From the cell containing the given text, extract its center point as (x, y) coordinate. 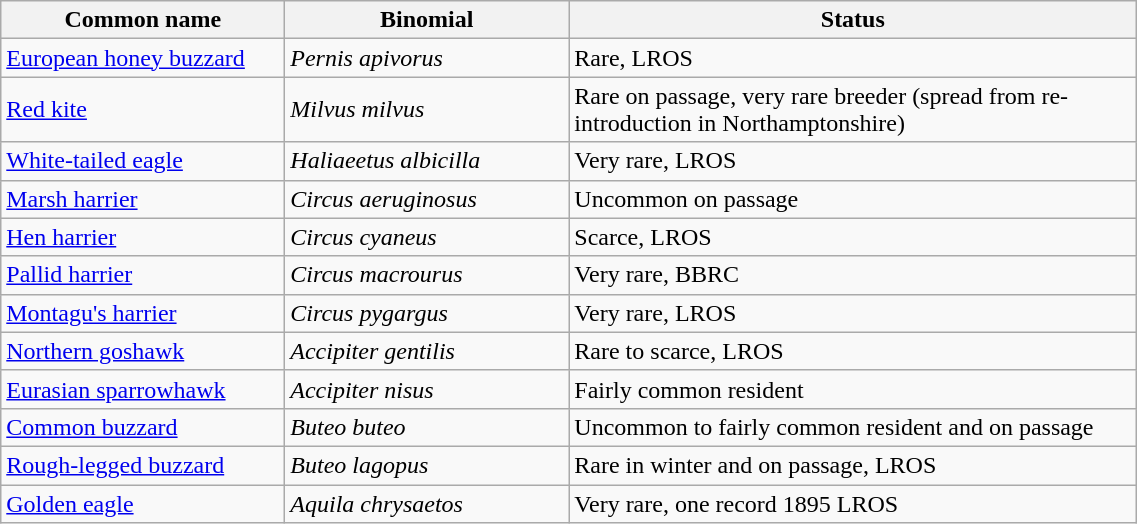
Fairly common resident (853, 389)
Scarce, LROS (853, 237)
Circus macrourus (427, 275)
Rare to scarce, LROS (853, 351)
Circus aeruginosus (427, 199)
Binomial (427, 20)
Milvus milvus (427, 110)
Uncommon to fairly common resident and on passage (853, 427)
Status (853, 20)
Rare, LROS (853, 58)
Northern goshawk (143, 351)
Haliaeetus albicilla (427, 161)
Uncommon on passage (853, 199)
Very rare, BBRC (853, 275)
Accipiter gentilis (427, 351)
Hen harrier (143, 237)
Circus pygargus (427, 313)
Pernis apivorus (427, 58)
European honey buzzard (143, 58)
Buteo buteo (427, 427)
Montagu's harrier (143, 313)
Rare in winter and on passage, LROS (853, 465)
Buteo lagopus (427, 465)
White-tailed eagle (143, 161)
Common buzzard (143, 427)
Red kite (143, 110)
Golden eagle (143, 503)
Circus cyaneus (427, 237)
Aquila chrysaetos (427, 503)
Very rare, one record 1895 LROS (853, 503)
Rough-legged buzzard (143, 465)
Eurasian sparrowhawk (143, 389)
Marsh harrier (143, 199)
Rare on passage, very rare breeder (spread from re-introduction in Northamptonshire) (853, 110)
Pallid harrier (143, 275)
Accipiter nisus (427, 389)
Common name (143, 20)
